Locate the cell with the specified text and output its (X, Y) center coordinate. 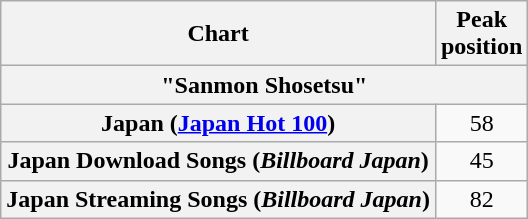
"Sanmon Shosetsu" (264, 85)
Japan Download Songs (Billboard Japan) (218, 161)
Chart (218, 34)
Japan (Japan Hot 100) (218, 123)
45 (481, 161)
82 (481, 199)
58 (481, 123)
Peakposition (481, 34)
Japan Streaming Songs (Billboard Japan) (218, 199)
